Find where the given text appears and provide that cell's center as (X, Y) coordinate. 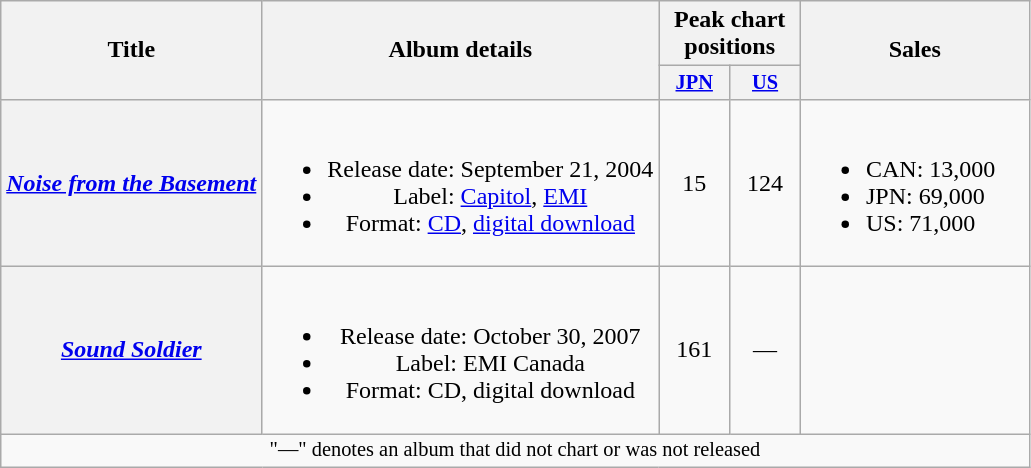
"—" denotes an album that did not chart or was not released (515, 451)
CAN: 13,000JPN: 69,000US: 71,000 (914, 182)
Sound Soldier (132, 350)
124 (766, 182)
161 (694, 350)
Title (132, 50)
US (766, 83)
Release date: October 30, 2007Label: EMI CanadaFormat: CD, digital download (460, 350)
15 (694, 182)
Peak chart positions (730, 34)
Album details (460, 50)
JPN (694, 83)
Release date: September 21, 2004Label: Capitol, EMIFormat: CD, digital download (460, 182)
Sales (914, 50)
Noise from the Basement (132, 182)
— (766, 350)
